Return the (X, Y) coordinate for the center point of the cell that contains the specified text.  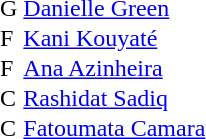
Ana Azinheira (114, 68)
C (8, 98)
Kani Kouyaté (114, 38)
Rashidat Sadiq (114, 98)
